Pinpoint the cell where the given text exists, returning its [X, Y] midpoint coordinate. 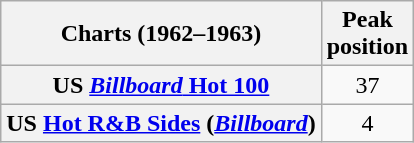
US Hot R&B Sides (Billboard) [161, 123]
Peakposition [367, 34]
Charts (1962–1963) [161, 34]
4 [367, 123]
US Billboard Hot 100 [161, 85]
37 [367, 85]
